Scan for the cell matching the given text and deliver its (x, y) coordinate at center. 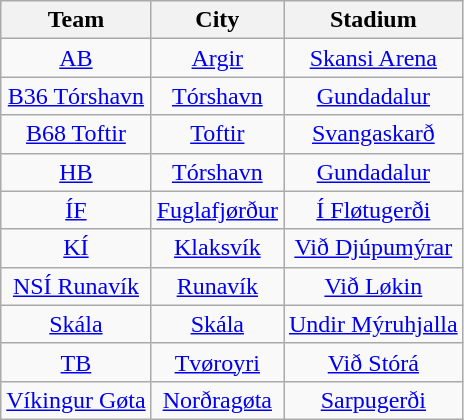
Í Fløtugerði (374, 210)
Við Løkin (374, 286)
Sarpugerði (374, 400)
Við Djúpumýrar (374, 248)
Svangaskarð (374, 134)
Víkingur Gøta (76, 400)
B36 Tórshavn (76, 96)
NSÍ Runavík (76, 286)
Við Stórá (374, 362)
KÍ (76, 248)
Tvøroyri (217, 362)
TB (76, 362)
Stadium (374, 20)
Undir Mýruhjalla (374, 324)
Klaksvík (217, 248)
B68 Toftir (76, 134)
Toftir (217, 134)
Skansi Arena (374, 58)
Runavík (217, 286)
AB (76, 58)
City (217, 20)
Norðragøta (217, 400)
Team (76, 20)
HB (76, 172)
Fuglafjørður (217, 210)
ÍF (76, 210)
Argir (217, 58)
